Search for the cell housing the specified text and yield its (x, y) center coordinate. 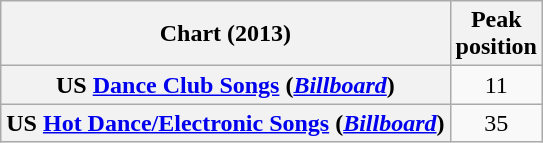
Peakposition (496, 34)
Chart (2013) (226, 34)
35 (496, 123)
US Hot Dance/Electronic Songs (Billboard) (226, 123)
US Dance Club Songs (Billboard) (226, 85)
11 (496, 85)
